Capture the cell that displays the provided text and extract its (x, y) central coordinate. 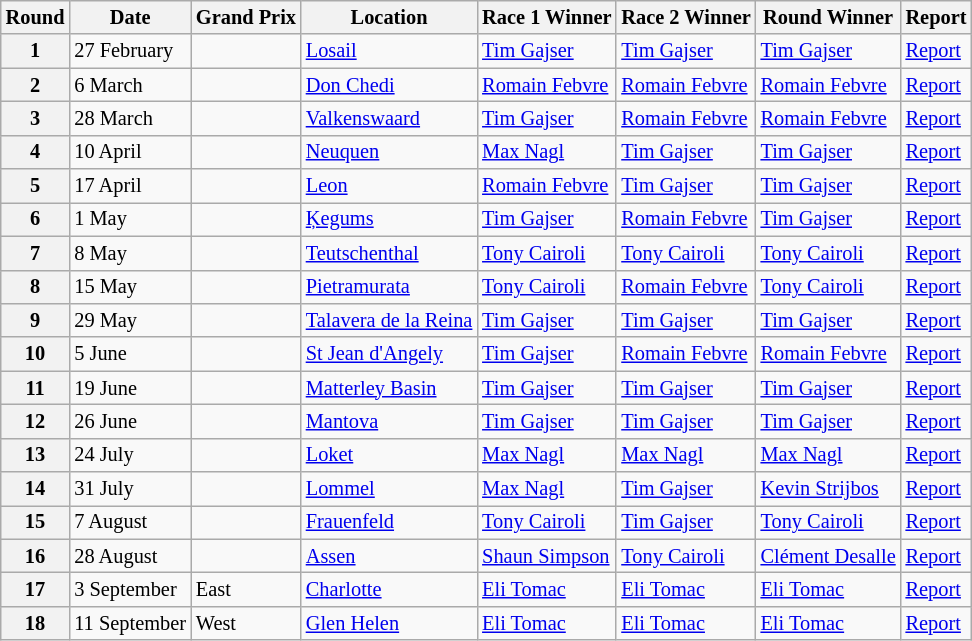
28 March (130, 118)
24 July (130, 455)
17 April (130, 186)
7 August (130, 522)
Lommel (389, 489)
13 (36, 455)
4 (36, 152)
26 June (130, 421)
12 (36, 421)
Frauenfeld (389, 522)
6 March (130, 85)
27 February (130, 51)
6 (36, 219)
5 (36, 186)
Talavera de la Reina (389, 320)
29 May (130, 320)
Leon (389, 186)
Race 1 Winner (546, 17)
Matterley Basin (389, 388)
9 (36, 320)
17 (36, 589)
8 (36, 287)
Mantova (389, 421)
8 May (130, 253)
West (246, 623)
10 April (130, 152)
7 (36, 253)
Teutschenthal (389, 253)
Ķegums (389, 219)
Glen Helen (389, 623)
Date (130, 17)
14 (36, 489)
Clément Desalle (828, 556)
15 May (130, 287)
Loket (389, 455)
19 June (130, 388)
Losail (389, 51)
Grand Prix (246, 17)
3 September (130, 589)
East (246, 589)
1 May (130, 219)
Charlotte (389, 589)
15 (36, 522)
Don Chedi (389, 85)
10 (36, 354)
3 (36, 118)
Pietramurata (389, 287)
18 (36, 623)
Shaun Simpson (546, 556)
Round (36, 17)
Race 2 Winner (686, 17)
16 (36, 556)
Round Winner (828, 17)
28 August (130, 556)
Valkenswaard (389, 118)
1 (36, 51)
Kevin Strijbos (828, 489)
31 July (130, 489)
Assen (389, 556)
11 (36, 388)
Neuquen (389, 152)
Location (389, 17)
St Jean d'Angely (389, 354)
5 June (130, 354)
2 (36, 85)
11 September (130, 623)
